Detect which cell encompasses the target text, then output its (X, Y) center coordinate. 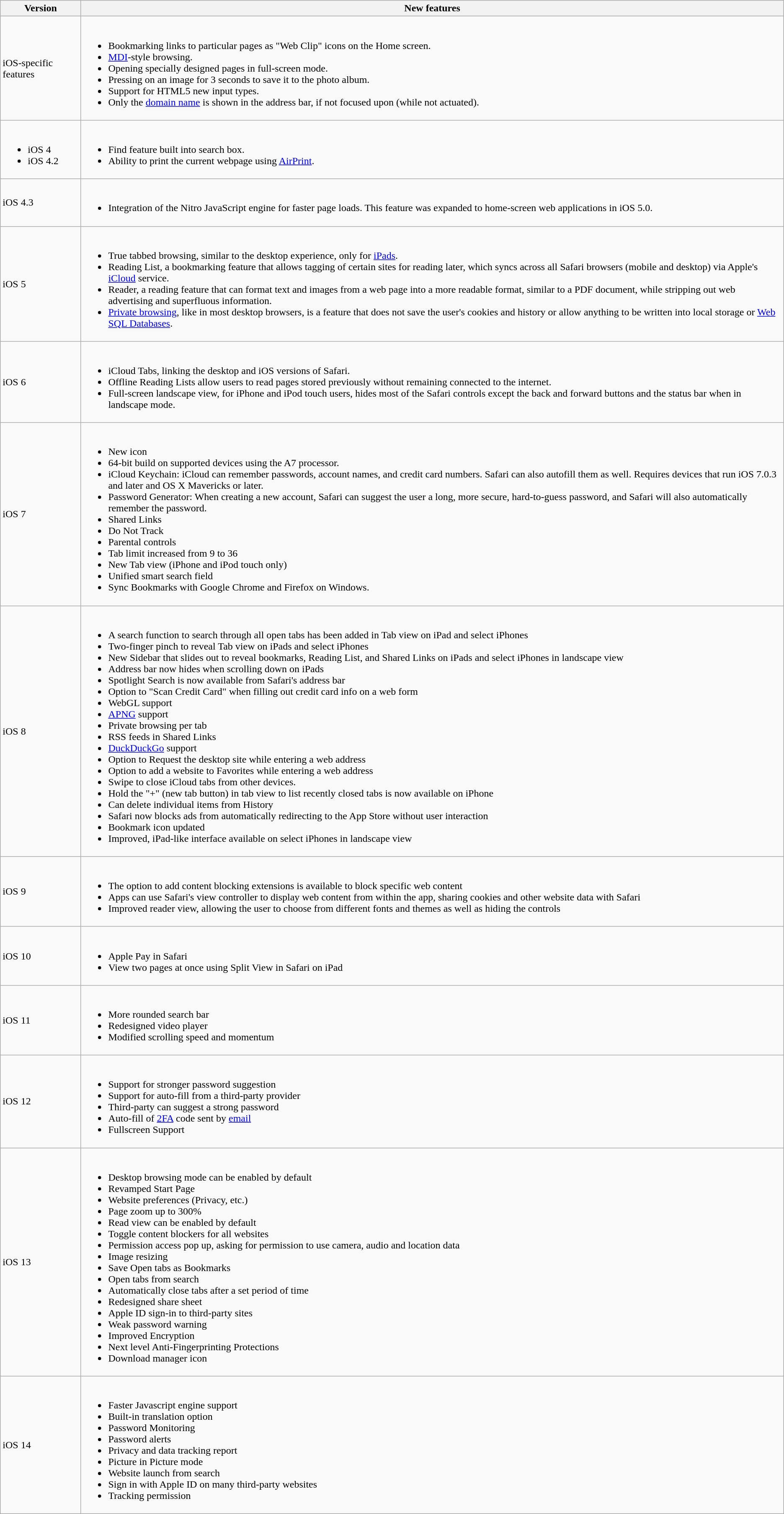
Version (41, 8)
iOS 4.3 (41, 203)
iOS 5 (41, 284)
iOS-specific features (41, 68)
iOS 4iOS 4.2 (41, 150)
Find feature built into search box.Ability to print the current webpage using AirPrint. (432, 150)
iOS 10 (41, 956)
iOS 9 (41, 891)
iOS 7 (41, 514)
iOS 13 (41, 1261)
Apple Pay in SafariView two pages at once using Split View in Safari on iPad (432, 956)
iOS 8 (41, 731)
iOS 12 (41, 1101)
Integration of the Nitro JavaScript engine for faster page loads. This feature was expanded to home-screen web applications in iOS 5.0. (432, 203)
iOS 6 (41, 382)
iOS 11 (41, 1020)
More rounded search barRedesigned video playerModified scrolling speed and momentum (432, 1020)
iOS 14 (41, 1445)
New features (432, 8)
